Locate the cell with the specified text and output its [x, y] center coordinate. 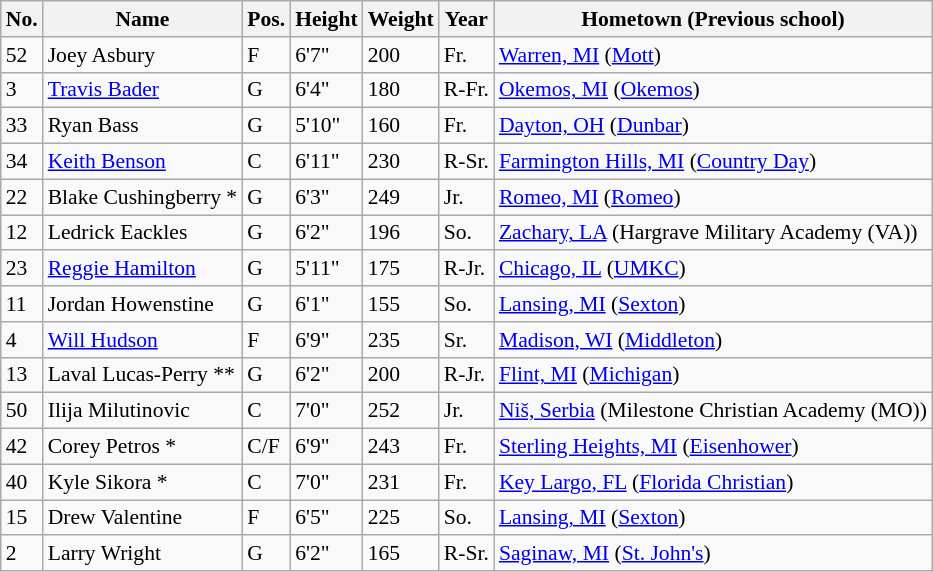
160 [401, 126]
6'4" [326, 90]
175 [401, 269]
Laval Lucas-Perry ** [143, 375]
196 [401, 233]
Weight [401, 19]
230 [401, 162]
180 [401, 90]
Reggie Hamilton [143, 269]
Jordan Howenstine [143, 304]
22 [22, 197]
155 [401, 304]
40 [22, 482]
Name [143, 19]
2 [22, 554]
Ilija Milutinovic [143, 411]
Madison, WI (Middleton) [713, 340]
Zachary, LA (Hargrave Military Academy (VA)) [713, 233]
Travis Bader [143, 90]
50 [22, 411]
5'11" [326, 269]
42 [22, 447]
Drew Valentine [143, 518]
Flint, MI (Michigan) [713, 375]
Larry Wright [143, 554]
Pos. [266, 19]
Ryan Bass [143, 126]
225 [401, 518]
13 [22, 375]
6'3" [326, 197]
Ledrick Eackles [143, 233]
Kyle Sikora * [143, 482]
231 [401, 482]
4 [22, 340]
11 [22, 304]
Key Largo, FL (Florida Christian) [713, 482]
Blake Cushingberry * [143, 197]
Hometown (Previous school) [713, 19]
Sterling Heights, MI (Eisenhower) [713, 447]
15 [22, 518]
Saginaw, MI (St. John's) [713, 554]
Keith Benson [143, 162]
6'5" [326, 518]
Height [326, 19]
252 [401, 411]
R-Fr. [466, 90]
Warren, MI (Mott) [713, 55]
Will Hudson [143, 340]
C/F [266, 447]
Chicago, IL (UMKC) [713, 269]
249 [401, 197]
No. [22, 19]
Okemos, MI (Okemos) [713, 90]
165 [401, 554]
Year [466, 19]
6'11" [326, 162]
Sr. [466, 340]
34 [22, 162]
Dayton, OH (Dunbar) [713, 126]
6'1" [326, 304]
6'7" [326, 55]
33 [22, 126]
235 [401, 340]
52 [22, 55]
Corey Petros * [143, 447]
3 [22, 90]
Farmington Hills, MI (Country Day) [713, 162]
Niš, Serbia (Milestone Christian Academy (MO)) [713, 411]
5'10" [326, 126]
23 [22, 269]
Romeo, MI (Romeo) [713, 197]
Joey Asbury [143, 55]
12 [22, 233]
243 [401, 447]
